Capture the cell that displays the provided text and extract its (x, y) central coordinate. 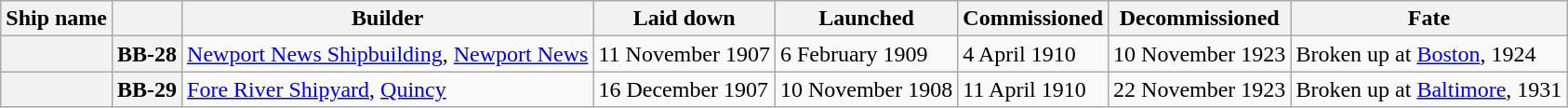
BB-28 (147, 54)
Fate (1428, 19)
6 February 1909 (866, 54)
Builder (388, 19)
Laid down (684, 19)
4 April 1910 (1033, 54)
22 November 1923 (1200, 89)
10 November 1923 (1200, 54)
Ship name (57, 19)
Broken up at Boston, 1924 (1428, 54)
10 November 1908 (866, 89)
Launched (866, 19)
Newport News Shipbuilding, Newport News (388, 54)
Fore River Shipyard, Quincy (388, 89)
BB-29 (147, 89)
Commissioned (1033, 19)
16 December 1907 (684, 89)
Broken up at Baltimore, 1931 (1428, 89)
11 April 1910 (1033, 89)
Decommissioned (1200, 19)
11 November 1907 (684, 54)
